For the text-containing cell, return its midpoint in (X, Y) coordinate format. 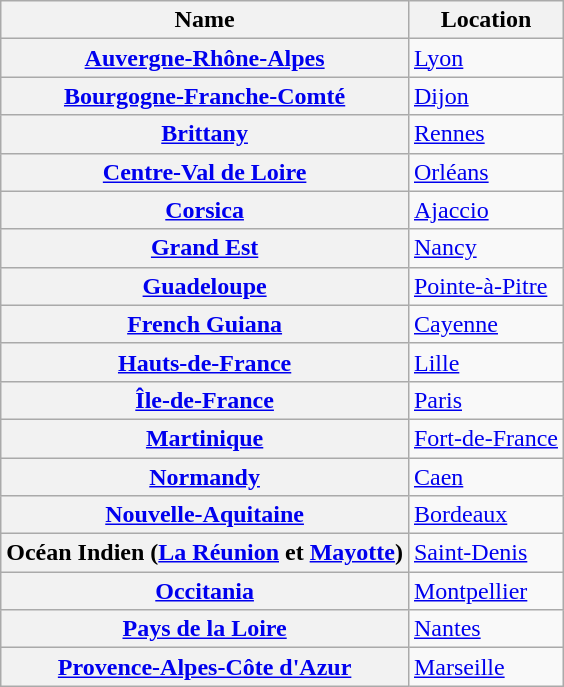
Corsica (205, 210)
Hauts-de-France (205, 362)
Pays de la Loire (205, 629)
Martinique (205, 438)
Auvergne-Rhône-Alpes (205, 58)
Montpellier (486, 591)
Location (486, 20)
Île-de-France (205, 400)
Fort-de-France (486, 438)
Centre-Val de Loire (205, 172)
Brittany (205, 134)
Lyon (486, 58)
Ajaccio (486, 210)
Bourgogne-Franche-Comté (205, 96)
Guadeloupe (205, 286)
Pointe-à-Pitre (486, 286)
Nantes (486, 629)
Paris (486, 400)
Occitania (205, 591)
Orléans (486, 172)
Lille (486, 362)
Provence-Alpes-Côte d'Azur (205, 667)
Cayenne (486, 324)
Grand Est (205, 248)
Saint-Denis (486, 553)
Dijon (486, 96)
Océan Indien (La Réunion et Mayotte) (205, 553)
Normandy (205, 477)
Marseille (486, 667)
French Guiana (205, 324)
Name (205, 20)
Nancy (486, 248)
Nouvelle-Aquitaine (205, 515)
Caen (486, 477)
Bordeaux (486, 515)
Rennes (486, 134)
